For the text-containing cell, return its midpoint in (x, y) coordinate format. 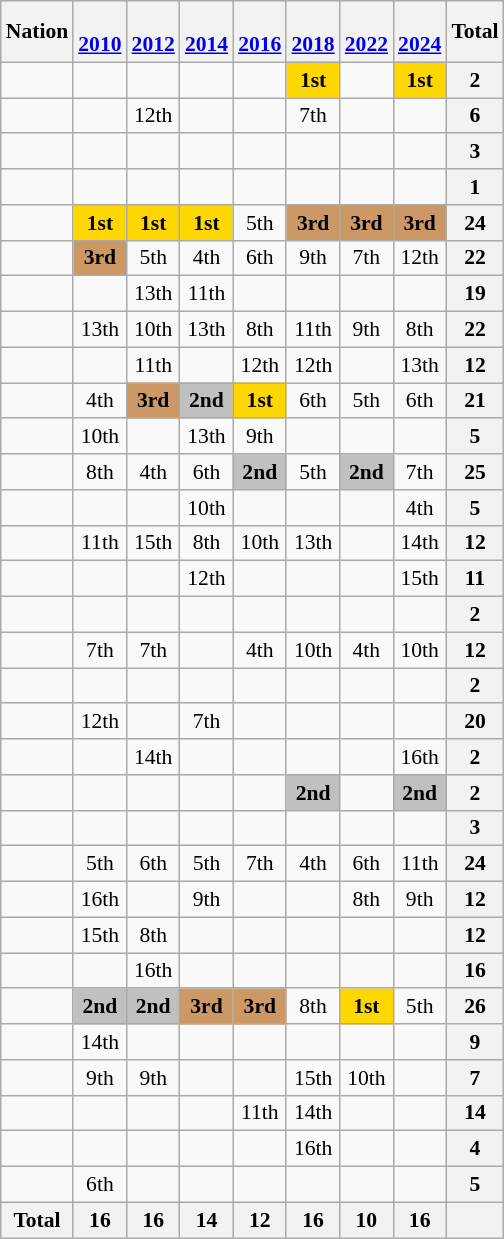
Nation (37, 32)
1 (474, 187)
2016 (260, 32)
2018 (312, 32)
2014 (206, 32)
2024 (420, 32)
2022 (366, 32)
7 (474, 1078)
10 (366, 1220)
2012 (154, 32)
6 (474, 116)
11 (474, 579)
9 (474, 1042)
2010 (100, 32)
4 (474, 1149)
20 (474, 722)
26 (474, 1007)
25 (474, 472)
21 (474, 401)
19 (474, 294)
